Identify which cell holds the provided text, then report its [X, Y] central coordinate. 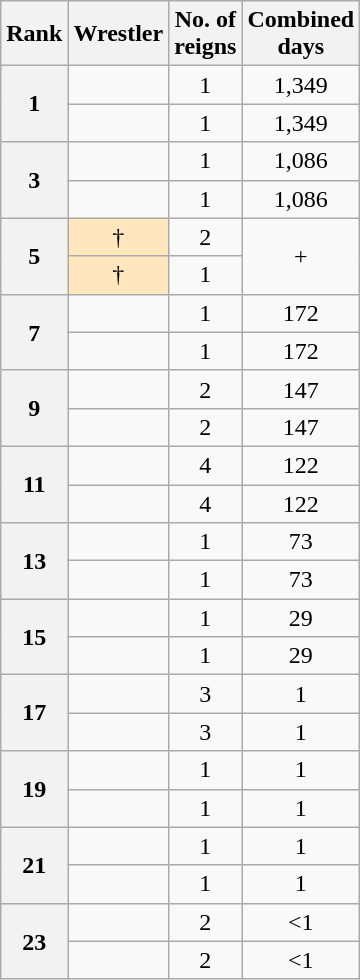
21 [34, 865]
Rank [34, 34]
17 [34, 713]
11 [34, 484]
Wrestler [118, 34]
No. ofreigns [206, 34]
9 [34, 408]
19 [34, 789]
13 [34, 561]
7 [34, 332]
Combineddays [301, 34]
15 [34, 637]
23 [34, 941]
5 [34, 256]
+ [301, 256]
